Provide the (x, y) coordinate of the cell's center where the given text is located.  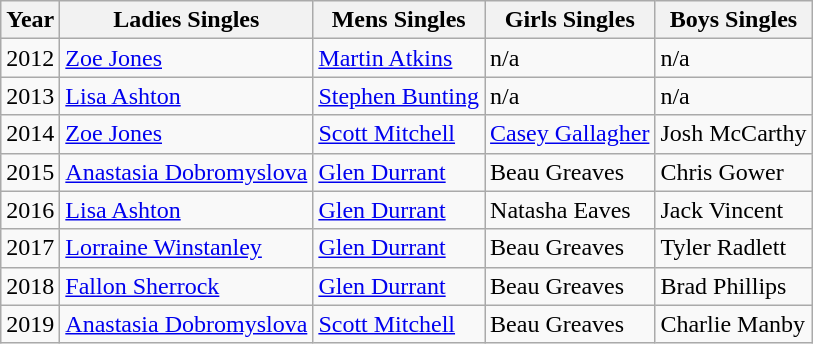
Tyler Radlett (734, 248)
Girls Singles (570, 20)
Mens Singles (399, 20)
2018 (30, 286)
Martin Atkins (399, 58)
2016 (30, 210)
Josh McCarthy (734, 134)
Natasha Eaves (570, 210)
Ladies Singles (186, 20)
2014 (30, 134)
2017 (30, 248)
2015 (30, 172)
2013 (30, 96)
Lorraine Winstanley (186, 248)
Charlie Manby (734, 324)
Chris Gower (734, 172)
Fallon Sherrock (186, 286)
Boys Singles (734, 20)
2012 (30, 58)
2019 (30, 324)
Year (30, 20)
Brad Phillips (734, 286)
Stephen Bunting (399, 96)
Jack Vincent (734, 210)
Casey Gallagher (570, 134)
